Provide the [X, Y] coordinate of the cell's center where the given text is located.  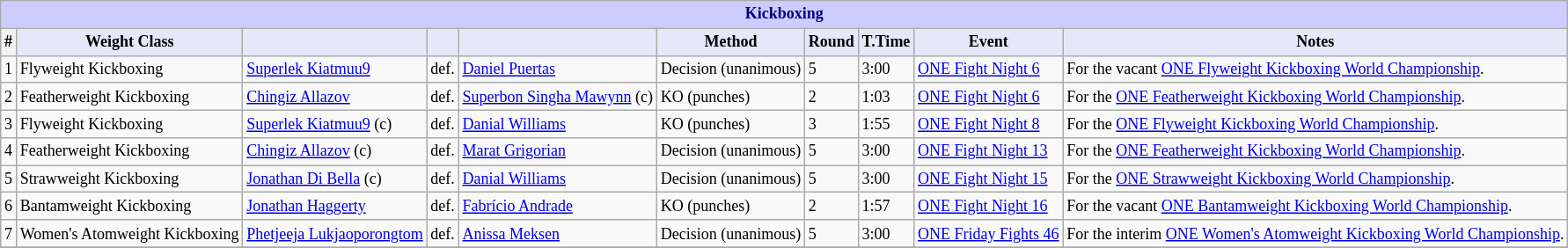
Phetjeeja Lukjaoporongtom [334, 234]
Strawweight Kickboxing [128, 179]
Event [989, 42]
ONE Fight Night 13 [989, 151]
# [9, 42]
For the ONE Flyweight Kickboxing World Championship. [1315, 123]
6 [9, 206]
For the vacant ONE Flyweight Kickboxing World Championship. [1315, 69]
Marat Grigorian [558, 151]
Weight Class [128, 42]
1:57 [886, 206]
Method [730, 42]
1 [9, 69]
ONE Fight Night 15 [989, 179]
Anissa Meksen [558, 234]
Daniel Puertas [558, 69]
1:03 [886, 97]
For the ONE Strawweight Kickboxing World Championship. [1315, 179]
Superlek Kiatmuu9 (c) [334, 123]
ONE Friday Fights 46 [989, 234]
Notes [1315, 42]
ONE Fight Night 8 [989, 123]
T.Time [886, 42]
Fabrício Andrade [558, 206]
Chingiz Allazov (c) [334, 151]
ONE Fight Night 16 [989, 206]
Superbon Singha Mawynn (c) [558, 97]
Kickboxing [785, 14]
Jonathan Haggerty [334, 206]
4 [9, 151]
7 [9, 234]
Bantamweight Kickboxing [128, 206]
Chingiz Allazov [334, 97]
For the vacant ONE Bantamweight Kickboxing World Championship. [1315, 206]
1:55 [886, 123]
Round [831, 42]
Superlek Kiatmuu9 [334, 69]
For the interim ONE Women's Atomweight Kickboxing World Championship. [1315, 234]
Women's Atomweight Kickboxing [128, 234]
Jonathan Di Bella (c) [334, 179]
